Output the (x, y) coordinate of the center of the cell containing the given text.  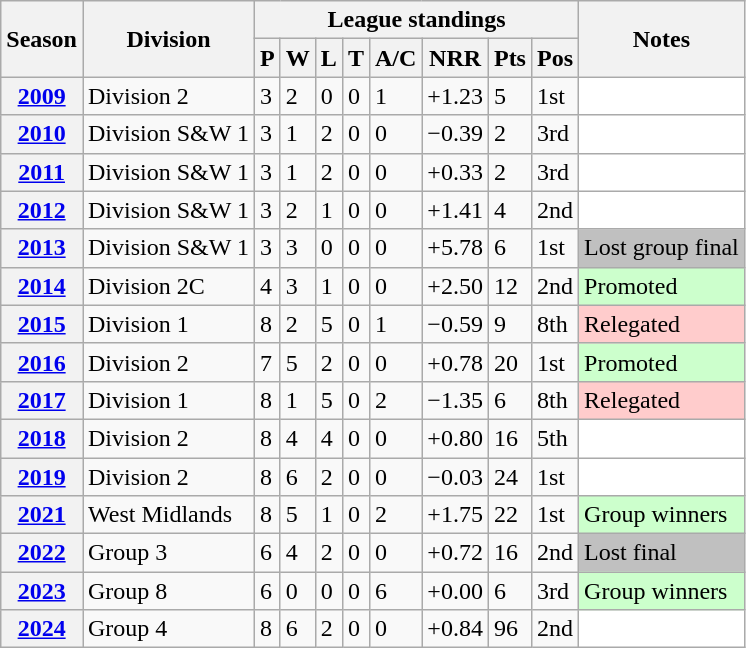
−0.39 (456, 134)
12 (510, 286)
West Midlands (168, 515)
22 (510, 515)
2014 (42, 286)
2013 (42, 248)
T (356, 58)
2009 (42, 96)
96 (510, 629)
2012 (42, 210)
Notes (662, 39)
+0.78 (456, 362)
A/C (395, 58)
+5.78 (456, 248)
2021 (42, 515)
−1.35 (456, 400)
Lost final (662, 553)
7 (267, 362)
Lost group final (662, 248)
+1.75 (456, 515)
Group 8 (168, 591)
2015 (42, 324)
Group 4 (168, 629)
2023 (42, 591)
NRR (456, 58)
+0.33 (456, 172)
2016 (42, 362)
2010 (42, 134)
24 (510, 477)
+0.80 (456, 438)
2019 (42, 477)
P (267, 58)
L (328, 58)
+2.50 (456, 286)
20 (510, 362)
W (298, 58)
−0.59 (456, 324)
Group 3 (168, 553)
+0.00 (456, 591)
+0.84 (456, 629)
Division 2C (168, 286)
2022 (42, 553)
2017 (42, 400)
Pos (554, 58)
League standings (416, 20)
2024 (42, 629)
Season (42, 39)
+1.23 (456, 96)
+1.41 (456, 210)
2018 (42, 438)
5th (554, 438)
9 (510, 324)
Division (168, 39)
Pts (510, 58)
+0.72 (456, 553)
−0.03 (456, 477)
2011 (42, 172)
